From the cell containing the given text, extract its center point as [x, y] coordinate. 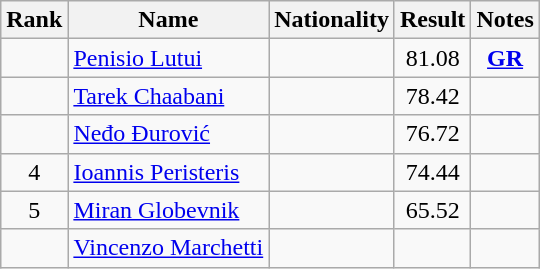
65.52 [432, 210]
Ioannis Peristeris [168, 172]
Name [168, 20]
76.72 [432, 134]
Nationality [332, 20]
4 [34, 172]
Miran Globevnik [168, 210]
Result [432, 20]
Rank [34, 20]
Neđo Đurović [168, 134]
78.42 [432, 96]
GR [505, 58]
Tarek Chaabani [168, 96]
74.44 [432, 172]
5 [34, 210]
Penisio Lutui [168, 58]
Notes [505, 20]
Vincenzo Marchetti [168, 248]
81.08 [432, 58]
